Determine the [x, y] coordinate at the center of the cell enclosing the given text.  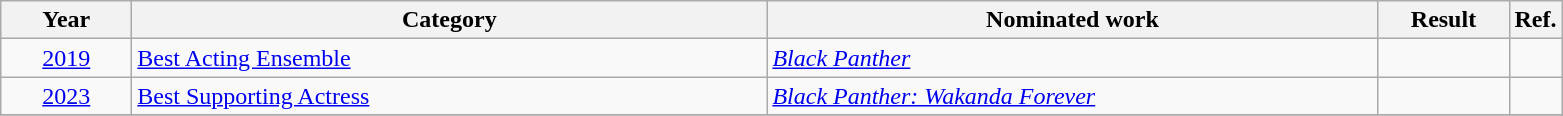
Best Acting Ensemble [450, 58]
Best Supporting Actress [450, 96]
2023 [66, 96]
Black Panther: Wakanda Forever [1072, 96]
Result [1444, 20]
Year [66, 20]
Category [450, 20]
Nominated work [1072, 20]
Ref. [1536, 20]
Black Panther [1072, 58]
2019 [66, 58]
